Extract the (x, y) coordinate from the center of the cell holding the provided text.  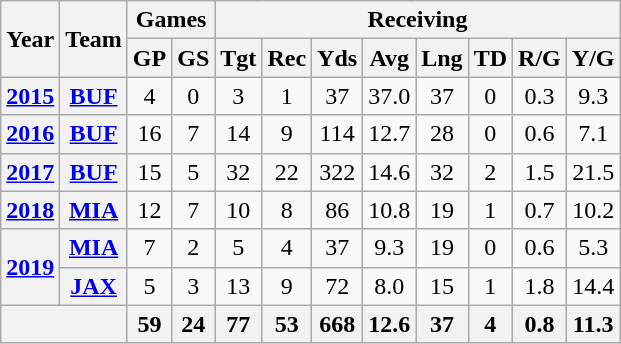
12.6 (390, 324)
13 (238, 286)
Team (94, 39)
37.0 (390, 96)
77 (238, 324)
8.0 (390, 286)
12.7 (390, 134)
Year (30, 39)
53 (287, 324)
GP (149, 58)
14 (238, 134)
Tgt (238, 58)
2017 (30, 172)
Lng (442, 58)
1.8 (540, 286)
22 (287, 172)
7.1 (593, 134)
JAX (94, 286)
21.5 (593, 172)
114 (338, 134)
Receiving (418, 20)
Y/G (593, 58)
24 (194, 324)
10.8 (390, 210)
10 (238, 210)
R/G (540, 58)
Yds (338, 58)
2018 (30, 210)
668 (338, 324)
8 (287, 210)
0.3 (540, 96)
GS (194, 58)
16 (149, 134)
1.5 (540, 172)
12 (149, 210)
86 (338, 210)
0.7 (540, 210)
TD (490, 58)
2015 (30, 96)
59 (149, 324)
5.3 (593, 248)
Avg (390, 58)
0.8 (540, 324)
Rec (287, 58)
72 (338, 286)
28 (442, 134)
Games (170, 20)
14.4 (593, 286)
322 (338, 172)
11.3 (593, 324)
2016 (30, 134)
14.6 (390, 172)
2019 (30, 267)
10.2 (593, 210)
